From the cell containing the given text, extract its center point as (x, y) coordinate. 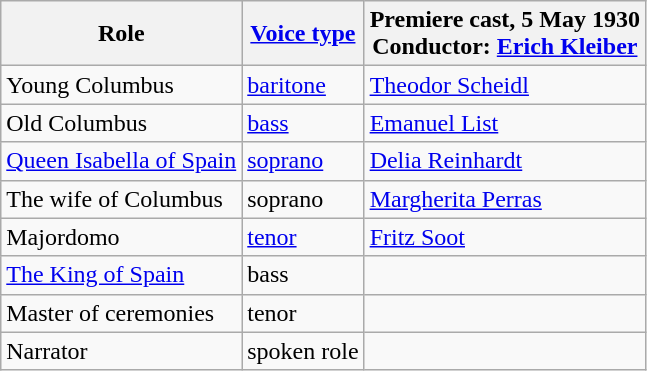
spoken role (303, 351)
The King of Spain (122, 275)
Old Columbus (122, 123)
The wife of Columbus (122, 199)
Role (122, 34)
Fritz Soot (504, 237)
Master of ceremonies (122, 313)
Delia Reinhardt (504, 161)
Margherita Perras (504, 199)
Queen Isabella of Spain (122, 161)
Narrator (122, 351)
baritone (303, 85)
Majordomo (122, 237)
Theodor Scheidl (504, 85)
Premiere cast, 5 May 1930Conductor: Erich Kleiber (504, 34)
Emanuel List (504, 123)
Voice type (303, 34)
Young Columbus (122, 85)
